For the text-containing cell, return its midpoint in [X, Y] coordinate format. 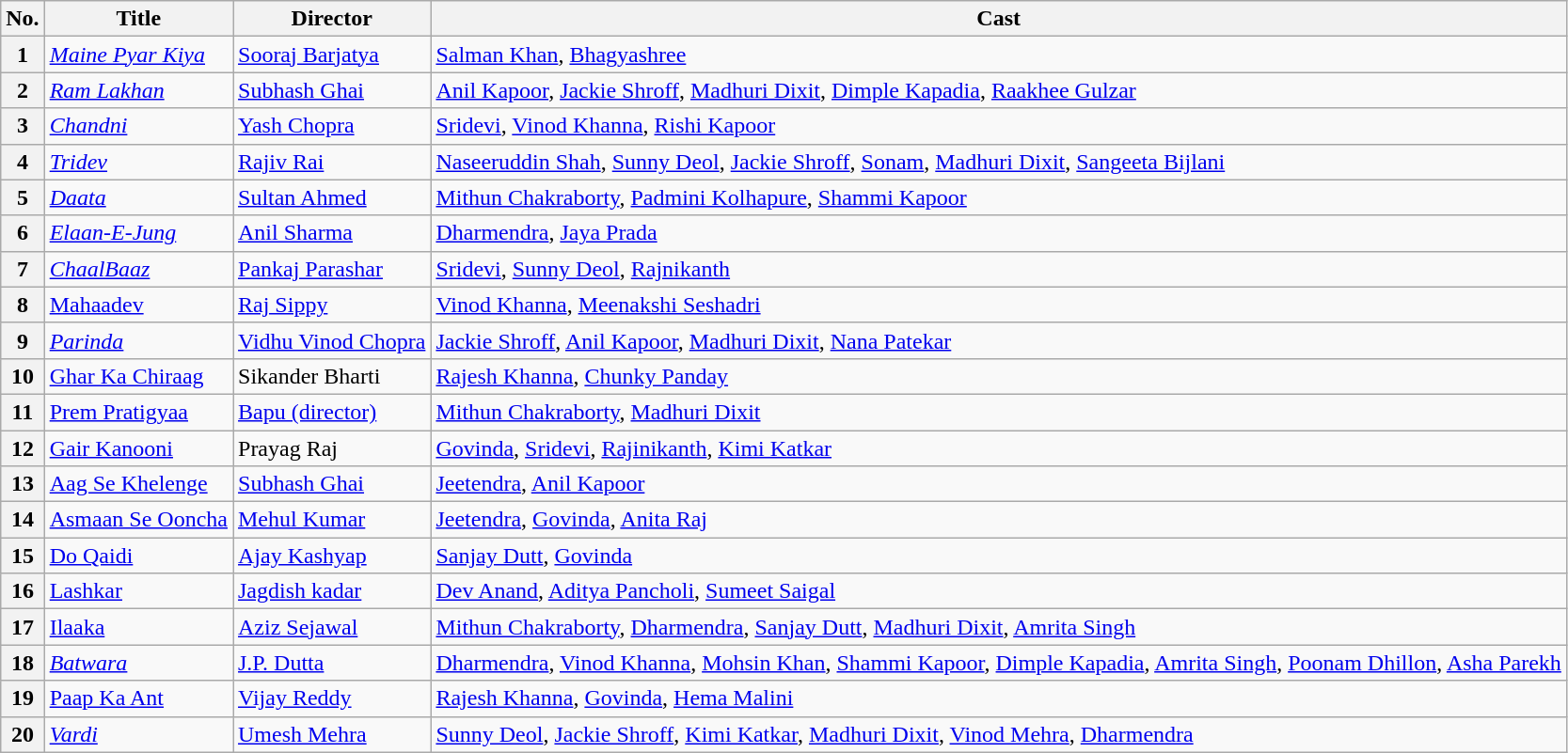
Vardi [138, 734]
Dharmendra, Vinod Khanna, Mohsin Khan, Shammi Kapoor, Dimple Kapadia, Amrita Singh, Poonam Dhillon, Asha Parekh [999, 663]
Mithun Chakraborty, Padmini Kolhapure, Shammi Kapoor [999, 197]
Ajay Kashyap [332, 556]
Aag Se Khelenge [138, 484]
Chandni [138, 126]
5 [23, 197]
18 [23, 663]
Prem Pratigyaa [138, 412]
Mahaadev [138, 305]
Prayag Raj [332, 448]
J.P. Dutta [332, 663]
Sridevi, Sunny Deol, Rajnikanth [999, 269]
Rajesh Khanna, Govinda, Hema Malini [999, 698]
Elaan-E-Jung [138, 233]
19 [23, 698]
Sunny Deol, Jackie Shroff, Kimi Katkar, Madhuri Dixit, Vinod Mehra, Dharmendra [999, 734]
Ghar Ka Chiraag [138, 376]
Sikander Bharti [332, 376]
Asmaan Se Ooncha [138, 520]
10 [23, 376]
Dharmendra, Jaya Prada [999, 233]
Raj Sippy [332, 305]
Title [138, 19]
Vijay Reddy [332, 698]
Naseeruddin Shah, Sunny Deol, Jackie Shroff, Sonam, Madhuri Dixit, Sangeeta Bijlani [999, 162]
Mithun Chakraborty, Madhuri Dixit [999, 412]
Dev Anand, Aditya Pancholi, Sumeet Saigal [999, 591]
Do Qaidi [138, 556]
Lashkar [138, 591]
Batwara [138, 663]
Sooraj Barjatya [332, 55]
Jeetendra, Govinda, Anita Raj [999, 520]
Salman Khan, Bhagyashree [999, 55]
4 [23, 162]
ChaalBaaz [138, 269]
Anil Kapoor, Jackie Shroff, Madhuri Dixit, Dimple Kapadia, Raakhee Gulzar [999, 90]
13 [23, 484]
Maine Pyar Kiya [138, 55]
Sridevi, Vinod Khanna, Rishi Kapoor [999, 126]
Ram Lakhan [138, 90]
8 [23, 305]
6 [23, 233]
Anil Sharma [332, 233]
Aziz Sejawal [332, 627]
No. [23, 19]
Ilaaka [138, 627]
Yash Chopra [332, 126]
3 [23, 126]
Vidhu Vinod Chopra [332, 340]
Pankaj Parashar [332, 269]
Rajiv Rai [332, 162]
9 [23, 340]
Sanjay Dutt, Govinda [999, 556]
Rajesh Khanna, Chunky Panday [999, 376]
Jeetendra, Anil Kapoor [999, 484]
Tridev [138, 162]
Paap Ka Ant [138, 698]
Daata [138, 197]
Cast [999, 19]
Vinod Khanna, Meenakshi Seshadri [999, 305]
Gair Kanooni [138, 448]
Govinda, Sridevi, Rajinikanth, Kimi Katkar [999, 448]
20 [23, 734]
Sultan Ahmed [332, 197]
Umesh Mehra [332, 734]
7 [23, 269]
17 [23, 627]
Jagdish kadar [332, 591]
12 [23, 448]
Director [332, 19]
16 [23, 591]
14 [23, 520]
15 [23, 556]
Bapu (director) [332, 412]
Jackie Shroff, Anil Kapoor, Madhuri Dixit, Nana Patekar [999, 340]
Mehul Kumar [332, 520]
2 [23, 90]
11 [23, 412]
Mithun Chakraborty, Dharmendra, Sanjay Dutt, Madhuri Dixit, Amrita Singh [999, 627]
Parinda [138, 340]
1 [23, 55]
